Extract the [X, Y] coordinate from the center of the cell holding the provided text.  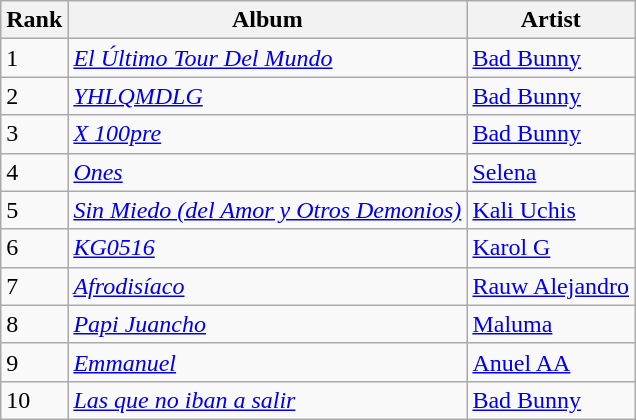
Selena [551, 172]
Artist [551, 20]
Papi Juancho [268, 324]
5 [34, 210]
10 [34, 400]
7 [34, 286]
KG0516 [268, 248]
4 [34, 172]
Rank [34, 20]
3 [34, 134]
9 [34, 362]
Karol G [551, 248]
Maluma [551, 324]
Album [268, 20]
X 100pre [268, 134]
6 [34, 248]
Anuel AA [551, 362]
Ones [268, 172]
El Último Tour Del Mundo [268, 58]
2 [34, 96]
Las que no iban a salir [268, 400]
YHLQMDLG [268, 96]
Rauw Alejandro [551, 286]
Afrodisíaco [268, 286]
1 [34, 58]
8 [34, 324]
Sin Miedo (del Amor y Otros Demonios) [268, 210]
Kali Uchis [551, 210]
Emmanuel [268, 362]
